Determine the (X, Y) coordinate at the center of the cell enclosing the given text.  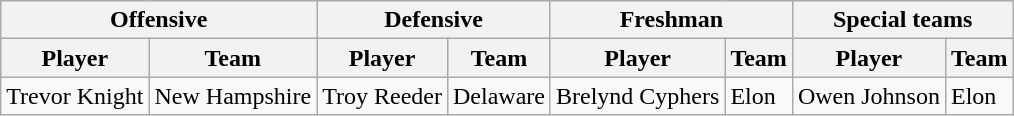
New Hampshire (233, 96)
Special teams (902, 20)
Delaware (498, 96)
Offensive (159, 20)
Owen Johnson (868, 96)
Brelynd Cyphers (637, 96)
Troy Reeder (382, 96)
Trevor Knight (75, 96)
Defensive (434, 20)
Freshman (671, 20)
